Identify which cell holds the provided text, then report its [x, y] central coordinate. 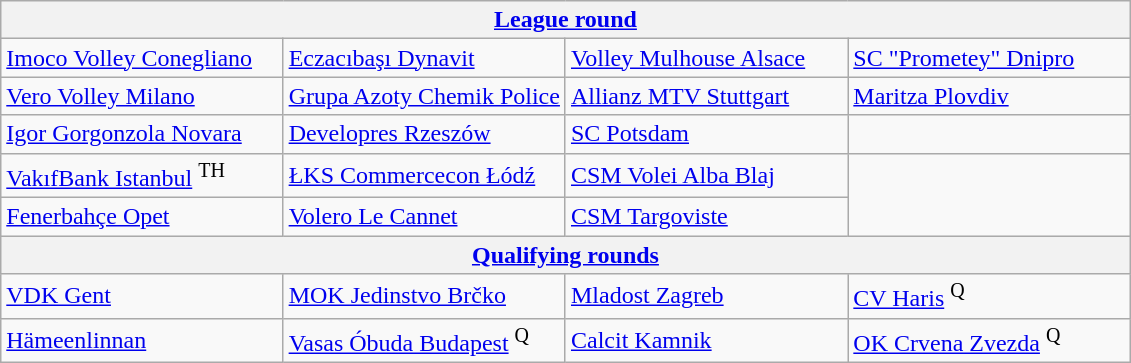
Maritza Plovdiv [989, 96]
Allianz MTV Stuttgart [706, 96]
CSM Targoviste [706, 217]
Eczacıbaşı Dynavit [424, 58]
VDK Gent [142, 296]
MOK Jedinstvo Brčko [424, 296]
Vero Volley Milano [142, 96]
Qualifying rounds [566, 255]
Fenerbahçe Opet [142, 217]
Imoco Volley Conegliano [142, 58]
League round [566, 20]
SC Potsdam [706, 134]
Mladost Zagreb [706, 296]
Grupa Azoty Chemik Police [424, 96]
OK Crvena Zvezda Q [989, 340]
VakıfBank Istanbul TH [142, 176]
Hämeenlinnan [142, 340]
CV Haris Q [989, 296]
Volley Mulhouse Alsace [706, 58]
Calcit Kamnik [706, 340]
ŁKS Commercecon Łódź [424, 176]
SC "Prometey" Dnipro [989, 58]
Developres Rzeszów [424, 134]
Volero Le Cannet [424, 217]
Igor Gorgonzola Novara [142, 134]
CSM Volei Alba Blaj [706, 176]
Vasas Óbuda Budapest Q [424, 340]
